Pinpoint the cell where the given text exists, returning its (X, Y) midpoint coordinate. 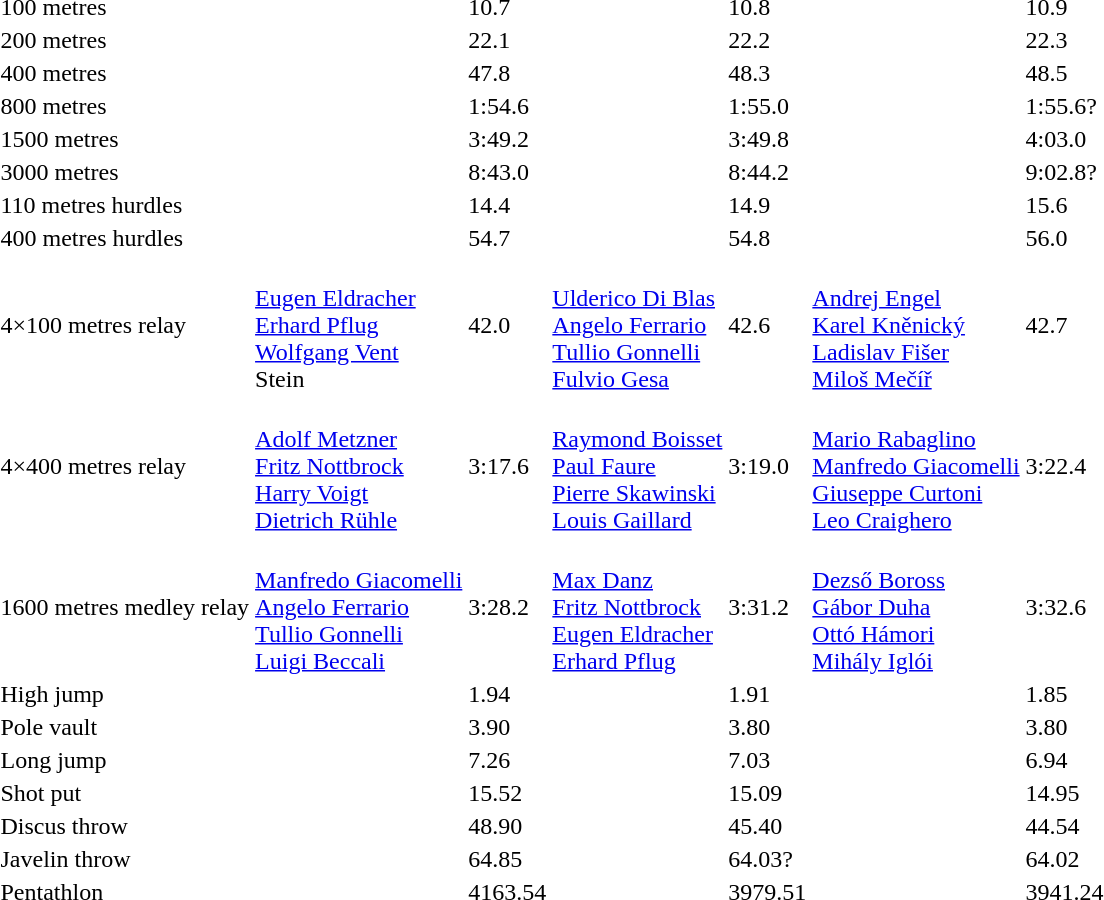
54.7 (508, 238)
Max DanzFritz NottbrockEugen EldracherErhard Pflug (638, 607)
15.52 (508, 793)
48.3 (768, 73)
7.26 (508, 760)
8:44.2 (768, 172)
14.4 (508, 205)
Manfredo GiacomelliAngelo FerrarioTullio GonnelliLuigi Beccali (359, 607)
Ulderico Di BlasAngelo FerrarioTullio GonnelliFulvio Gesa (638, 325)
Mario RabaglinoManfredo GiacomelliGiuseppe CurtoniLeo Craighero (916, 466)
3.90 (508, 727)
3:17.6 (508, 466)
48.90 (508, 826)
3:49.8 (768, 139)
3:31.2 (768, 607)
7.03 (768, 760)
Eugen EldracherErhard PflugWolfgang VentStein (359, 325)
1:55.0 (768, 106)
3:19.0 (768, 466)
22.1 (508, 40)
22.2 (768, 40)
15.09 (768, 793)
1.91 (768, 694)
Raymond BoissetPaul FaurePierre SkawinskiLouis Gaillard (638, 466)
42.0 (508, 325)
3.80 (768, 727)
47.8 (508, 73)
Andrej EngelKarel KněnickýLadislav FišerMiloš Mečíř (916, 325)
64.03? (768, 859)
14.9 (768, 205)
1.94 (508, 694)
1:54.6 (508, 106)
54.8 (768, 238)
8:43.0 (508, 172)
64.85 (508, 859)
Adolf MetznerFritz NottbrockHarry VoigtDietrich Rühle (359, 466)
3:49.2 (508, 139)
Dezső BorossGábor DuhaOttó HámoriMihály Iglói (916, 607)
45.40 (768, 826)
42.6 (768, 325)
3:28.2 (508, 607)
